For the text-containing cell, return its midpoint in [X, Y] coordinate format. 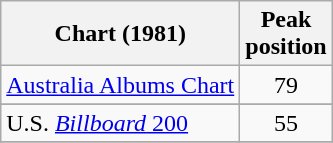
Peakposition [286, 34]
Australia Albums Chart [120, 85]
55 [286, 123]
Chart (1981) [120, 34]
U.S. Billboard 200 [120, 123]
79 [286, 85]
